Find where the given text appears and provide that cell's center as (X, Y) coordinate. 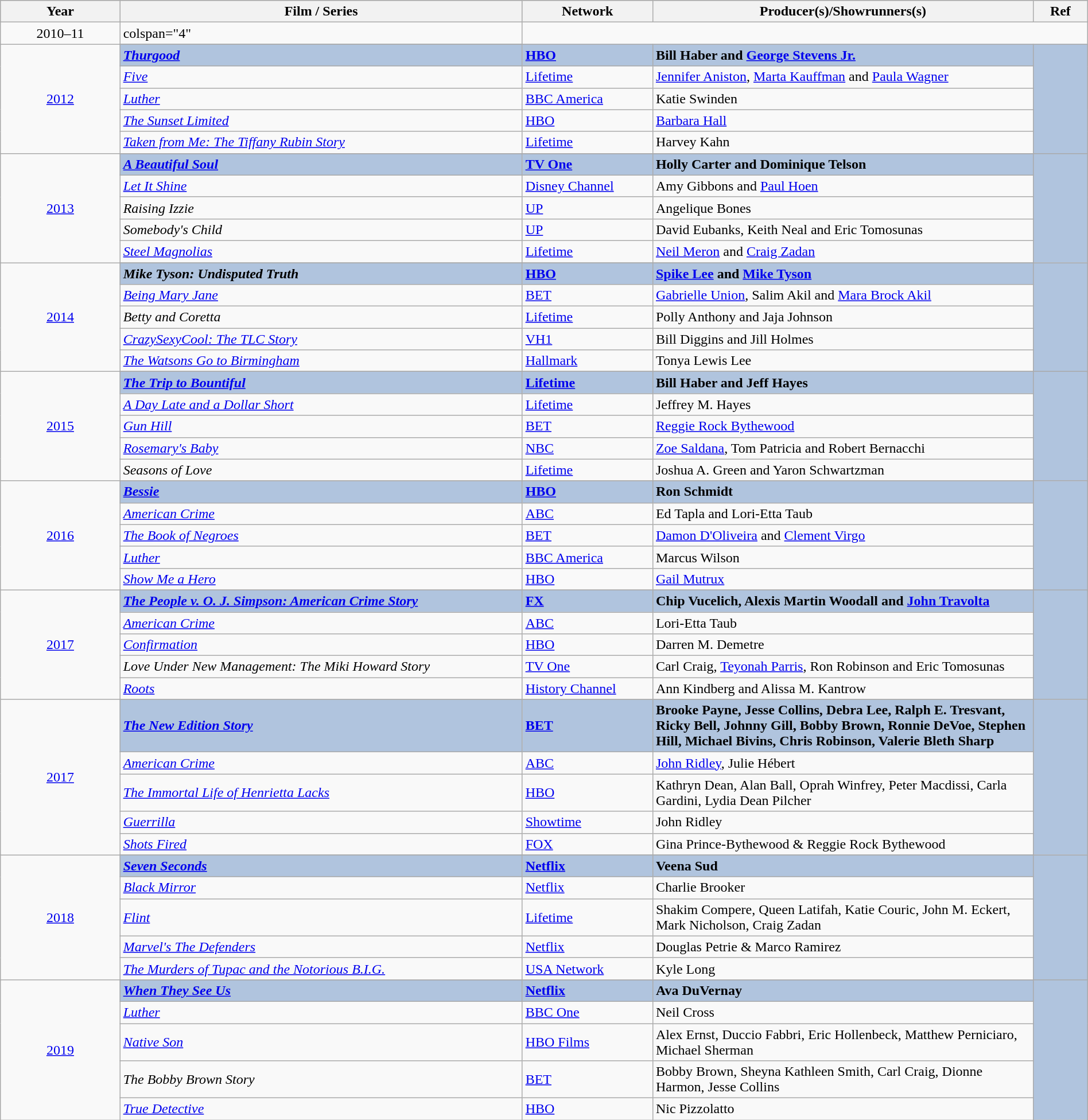
Jennifer Aniston, Marta Kauffman and Paula Wagner (842, 77)
The Trip to Bountiful (321, 383)
The Sunset Limited (321, 120)
Holly Carter and Dominique Telson (842, 164)
Barbara Hall (842, 120)
Steel Magnolias (321, 251)
Alex Ernst, Duccio Fabbri, Eric Hollenbeck, Matthew Perniciaro, Michael Sherman (842, 1042)
Veena Sud (842, 866)
FOX (588, 844)
Amy Gibbons and Paul Hoen (842, 186)
Lori-Etta Taub (842, 623)
2013 (60, 208)
Gina Prince-Bythewood & Reggie Rock Bythewood (842, 844)
Seven Seconds (321, 866)
2019 (60, 1049)
NBC (588, 448)
Rosemary's Baby (321, 448)
Bill Diggins and Jill Holmes (842, 339)
Confirmation (321, 645)
John Ridley, Julie Hébert (842, 763)
Gail Mutrux (842, 579)
Bill Haber and George Stevens Jr. (842, 55)
Carl Craig, Teyonah Parris, Ron Robinson and Eric Tomosunas (842, 667)
A Beautiful Soul (321, 164)
Neil Cross (842, 1012)
Jeffrey M. Hayes (842, 405)
Roots (321, 689)
The Bobby Brown Story (321, 1080)
Betty and Coretta (321, 317)
Harvey Kahn (842, 142)
Ed Tapla and Lori-Etta Taub (842, 514)
HBO Films (588, 1042)
Flint (321, 917)
2012 (60, 99)
2018 (60, 917)
Let It Shine (321, 186)
The Watsons Go to Birmingham (321, 361)
Reggie Rock Bythewood (842, 426)
Katie Swinden (842, 99)
The Immortal Life of Henrietta Lacks (321, 793)
Shakim Compere, Queen Latifah, Katie Couric, John M. Eckert, Mark Nicholson, Craig Zadan (842, 917)
Showtime (588, 822)
Ava DuVernay (842, 990)
Zoe Saldana, Tom Patricia and Robert Bernacchi (842, 448)
Guerrilla (321, 822)
CrazySexyCool: The TLC Story (321, 339)
Kyle Long (842, 969)
History Channel (588, 689)
Gabrielle Union, Salim Akil and Mara Brock Akil (842, 295)
Year (60, 11)
Ref (1060, 11)
FX (588, 601)
Network (588, 11)
Producer(s)/Showrunners(s) (842, 11)
2010–11 (60, 33)
John Ridley (842, 822)
Neil Meron and Craig Zadan (842, 251)
2014 (60, 317)
Damon D'Oliveira and Clement Virgo (842, 535)
Marcus Wilson (842, 557)
Native Son (321, 1042)
Ann Kindberg and Alissa M. Kantrow (842, 689)
Gun Hill (321, 426)
True Detective (321, 1109)
When They See Us (321, 990)
Show Me a Hero (321, 579)
Darren M. Demetre (842, 645)
The Book of Negroes (321, 535)
Marvel's The Defenders (321, 947)
Black Mirror (321, 888)
David Eubanks, Keith Neal and Eric Tomosunas (842, 230)
Being Mary Jane (321, 295)
Spike Lee and Mike Tyson (842, 274)
Angelique Bones (842, 208)
Bessie (321, 492)
Hallmark (588, 361)
Ron Schmidt (842, 492)
colspan="4" (321, 33)
Five (321, 77)
Chip Vucelich, Alexis Martin Woodall and John Travolta (842, 601)
Tonya Lewis Lee (842, 361)
BBC One (588, 1012)
USA Network (588, 969)
VH1 (588, 339)
Disney Channel (588, 186)
The Murders of Tupac and the Notorious B.I.G. (321, 969)
Polly Anthony and Jaja Johnson (842, 317)
2016 (60, 535)
Love Under New Management: The Miki Howard Story (321, 667)
Seasons of Love (321, 470)
Raising Izzie (321, 208)
A Day Late and a Dollar Short (321, 405)
Nic Pizzolatto (842, 1109)
Thurgood (321, 55)
Film / Series (321, 11)
The People v. O. J. Simpson: American Crime Story (321, 601)
Somebody's Child (321, 230)
The New Edition Story (321, 726)
Joshua A. Green and Yaron Schwartzman (842, 470)
Charlie Brooker (842, 888)
Kathryn Dean, Alan Ball, Oprah Winfrey, Peter Macdissi, Carla Gardini, Lydia Dean Pilcher (842, 793)
Shots Fired (321, 844)
Bobby Brown, Sheyna Kathleen Smith, Carl Craig, Dionne Harmon, Jesse Collins (842, 1080)
Bill Haber and Jeff Hayes (842, 383)
Taken from Me: The Tiffany Rubin Story (321, 142)
Mike Tyson: Undisputed Truth (321, 274)
2015 (60, 426)
Douglas Petrie & Marco Ramirez (842, 947)
